Provide the [x, y] coordinate of the cell's center where the given text is located.  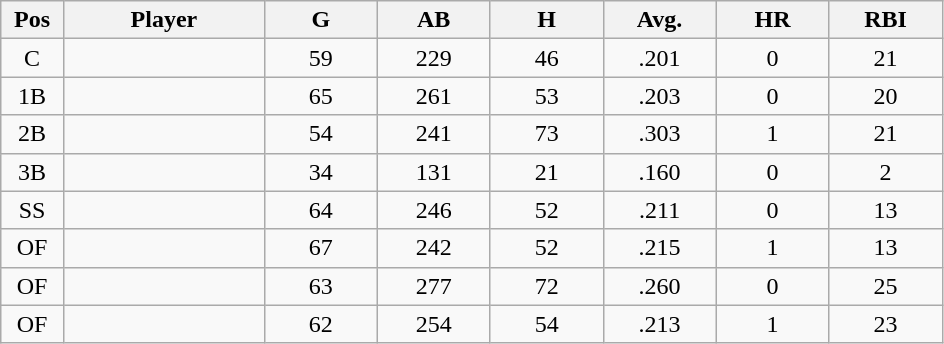
62 [320, 324]
C [32, 58]
Avg. [660, 20]
HR [772, 20]
63 [320, 286]
20 [886, 96]
64 [320, 210]
RBI [886, 20]
229 [434, 58]
.160 [660, 172]
.215 [660, 248]
67 [320, 248]
23 [886, 324]
46 [546, 58]
2B [32, 134]
.201 [660, 58]
53 [546, 96]
SS [32, 210]
.203 [660, 96]
261 [434, 96]
73 [546, 134]
59 [320, 58]
242 [434, 248]
131 [434, 172]
3B [32, 172]
277 [434, 286]
34 [320, 172]
.303 [660, 134]
.213 [660, 324]
G [320, 20]
.260 [660, 286]
246 [434, 210]
AB [434, 20]
1B [32, 96]
.211 [660, 210]
25 [886, 286]
Pos [32, 20]
72 [546, 286]
65 [320, 96]
Player [164, 20]
241 [434, 134]
2 [886, 172]
H [546, 20]
254 [434, 324]
